For the text-containing cell, return its midpoint in (X, Y) coordinate format. 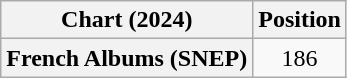
Position (300, 20)
186 (300, 58)
Chart (2024) (127, 20)
French Albums (SNEP) (127, 58)
